For the text-containing cell, return its midpoint in [x, y] coordinate format. 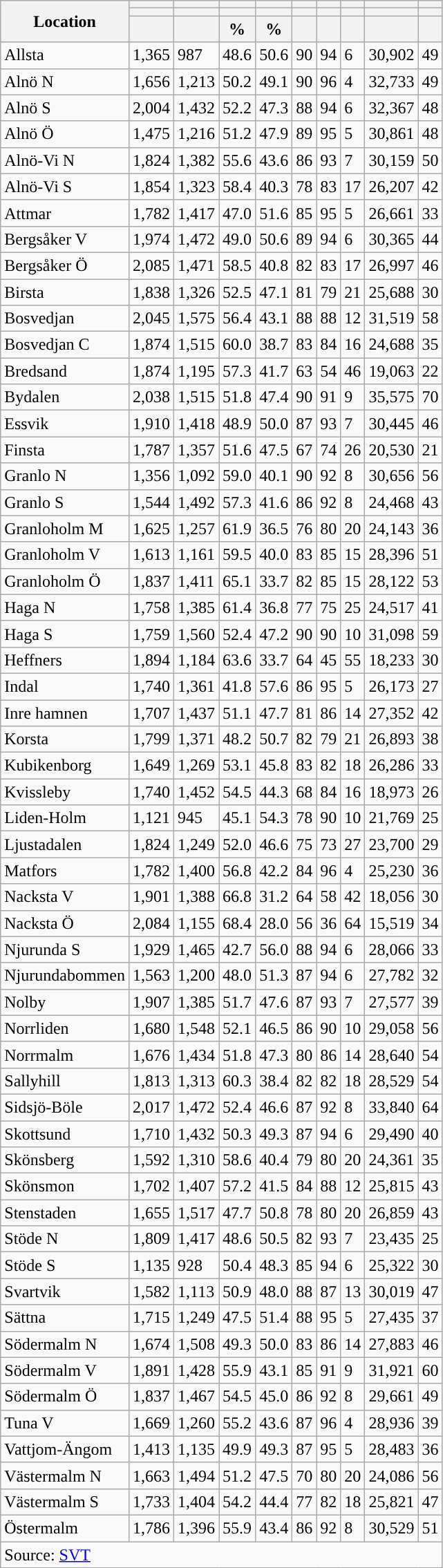
2,045 [151, 319]
1,809 [151, 1239]
76 [304, 529]
35,575 [391, 397]
Östermalm [65, 1528]
29,490 [391, 1134]
18,973 [391, 792]
27,883 [391, 1344]
Source: SVT [221, 1554]
56.4 [238, 319]
24,468 [391, 502]
Nacksta V [65, 897]
Alnö-Vi N [65, 160]
1,613 [151, 555]
1,786 [151, 1528]
Vattjom-Ängom [65, 1449]
1,357 [196, 450]
51.1 [238, 712]
38.4 [274, 1081]
Allsta [65, 55]
53.1 [238, 766]
31.2 [274, 897]
1,799 [151, 739]
928 [196, 1265]
945 [196, 818]
1,907 [151, 1002]
28,483 [391, 1449]
50.2 [238, 82]
Bydalen [65, 397]
1,407 [196, 1187]
1,715 [151, 1318]
1,260 [196, 1423]
1,161 [196, 555]
Haga N [65, 607]
26,893 [391, 739]
1,326 [196, 292]
Granloholm V [65, 555]
30,159 [391, 160]
47.2 [274, 634]
1,428 [196, 1370]
44.3 [274, 792]
1,910 [151, 424]
26,997 [391, 265]
Norrmalm [65, 1055]
Alnö N [65, 82]
22 [430, 371]
29,661 [391, 1397]
54.3 [274, 818]
Alnö S [65, 108]
30,529 [391, 1528]
1,854 [151, 187]
63.6 [238, 660]
26,859 [391, 1213]
1,649 [151, 766]
Bergsåker V [65, 239]
47.6 [274, 1002]
45.0 [274, 1397]
Location [65, 21]
15,519 [391, 923]
55.2 [238, 1423]
47.0 [238, 213]
48.3 [274, 1265]
50.8 [274, 1213]
40.4 [274, 1160]
26,286 [391, 766]
29,058 [391, 1028]
40 [430, 1134]
60 [430, 1370]
987 [196, 55]
1,388 [196, 897]
31,921 [391, 1370]
28,066 [391, 950]
67 [304, 450]
1,517 [196, 1213]
49.9 [238, 1449]
13 [352, 1292]
61.4 [238, 607]
58.6 [238, 1160]
60.3 [238, 1081]
21,769 [391, 818]
1,195 [196, 371]
40.3 [274, 187]
Stöde S [65, 1265]
52.2 [238, 108]
31,519 [391, 319]
1,113 [196, 1292]
28,122 [391, 581]
1,974 [151, 239]
26,207 [391, 187]
1,625 [151, 529]
73 [329, 844]
52.1 [238, 1028]
1,592 [151, 1160]
42.7 [238, 950]
53 [430, 581]
1,269 [196, 766]
Bredsand [65, 371]
31,098 [391, 634]
1,184 [196, 660]
2,017 [151, 1107]
1,707 [151, 712]
32,733 [391, 82]
1,452 [196, 792]
1,365 [151, 55]
38 [430, 739]
1,323 [196, 187]
58.5 [238, 265]
42.2 [274, 871]
Finsta [65, 450]
1,475 [151, 134]
Njurunda S [65, 950]
27,577 [391, 1002]
1,494 [196, 1475]
47.9 [274, 134]
1,676 [151, 1055]
40.0 [274, 555]
24,143 [391, 529]
66.8 [238, 897]
25,821 [391, 1502]
1,901 [151, 897]
1,929 [151, 950]
28,936 [391, 1423]
20,530 [391, 450]
30,656 [391, 476]
54.2 [238, 1502]
1,155 [196, 923]
32,367 [391, 108]
48.2 [238, 739]
1,787 [151, 450]
1,759 [151, 634]
1,492 [196, 502]
2,004 [151, 108]
28,640 [391, 1055]
41.5 [274, 1187]
1,733 [151, 1502]
25,322 [391, 1265]
18,056 [391, 897]
40.1 [274, 476]
25,688 [391, 292]
47.1 [274, 292]
1,465 [196, 950]
Heffners [65, 660]
Alnö-Vi S [65, 187]
Södermalm Ö [65, 1397]
Västermalm N [65, 1475]
1,710 [151, 1134]
1,508 [196, 1344]
51.3 [274, 976]
Matfors [65, 871]
1,563 [151, 976]
38.7 [274, 345]
Kvissleby [65, 792]
Södermalm V [65, 1370]
Liden-Holm [65, 818]
Bosvedjan [65, 319]
2,038 [151, 397]
1,467 [196, 1397]
19,063 [391, 371]
Sättna [65, 1318]
24,361 [391, 1160]
44.4 [274, 1502]
Södermalm N [65, 1344]
Sallyhill [65, 1081]
49.1 [274, 82]
2,084 [151, 923]
50.3 [238, 1134]
1,413 [151, 1449]
47.4 [274, 397]
45.8 [274, 766]
Sidsjö-Böle [65, 1107]
27,782 [391, 976]
25,815 [391, 1187]
57.6 [274, 686]
1,575 [196, 319]
1,669 [151, 1423]
24,086 [391, 1475]
28,396 [391, 555]
68 [304, 792]
1,310 [196, 1160]
43.4 [274, 1528]
1,396 [196, 1528]
Bosvedjan C [65, 345]
Granlo S [65, 502]
1,758 [151, 607]
32 [430, 976]
Norrliden [65, 1028]
Skottsund [65, 1134]
1,582 [151, 1292]
Indal [65, 686]
1,382 [196, 160]
1,560 [196, 634]
1,371 [196, 739]
1,257 [196, 529]
68.4 [238, 923]
41.8 [238, 686]
41.6 [274, 502]
55 [352, 660]
50 [430, 160]
1,411 [196, 581]
37 [430, 1318]
25,230 [391, 871]
50.7 [274, 739]
74 [329, 450]
46.5 [274, 1028]
Bergsåker Ö [65, 265]
1,092 [196, 476]
26,661 [391, 213]
1,656 [151, 82]
27,435 [391, 1318]
Nolby [65, 1002]
1,213 [196, 82]
1,548 [196, 1028]
Stöde N [65, 1239]
Njurundabommen [65, 976]
55.6 [238, 160]
1,680 [151, 1028]
60.0 [238, 345]
1,418 [196, 424]
1,471 [196, 265]
40.8 [274, 265]
45 [329, 660]
Korsta [65, 739]
28,529 [391, 1081]
1,200 [196, 976]
56.0 [274, 950]
36.5 [274, 529]
1,838 [151, 292]
41.7 [274, 371]
Alnö Ö [65, 134]
1,894 [151, 660]
Tuna V [65, 1423]
Granlo N [65, 476]
30,365 [391, 239]
2,085 [151, 265]
29 [430, 844]
61.9 [238, 529]
30,861 [391, 134]
26,173 [391, 686]
1,361 [196, 686]
23,435 [391, 1239]
Essvik [65, 424]
59 [430, 634]
52.5 [238, 292]
1,121 [151, 818]
56.8 [238, 871]
57.2 [238, 1187]
Granloholm M [65, 529]
Ljustadalen [65, 844]
1,702 [151, 1187]
51.7 [238, 1002]
52.0 [238, 844]
Stenstaden [65, 1213]
1,891 [151, 1370]
24,517 [391, 607]
34 [430, 923]
41 [430, 607]
1,437 [196, 712]
59.0 [238, 476]
50.5 [274, 1239]
Birsta [65, 292]
63 [304, 371]
1,544 [151, 502]
1,216 [196, 134]
Västermalm S [65, 1502]
49.0 [238, 239]
Kubikenborg [65, 766]
1,356 [151, 476]
30,019 [391, 1292]
27,352 [391, 712]
Nacksta Ö [65, 923]
51.4 [274, 1318]
1,313 [196, 1081]
Svartvik [65, 1292]
50.4 [238, 1265]
24,688 [391, 345]
36.8 [274, 607]
50.9 [238, 1292]
30,902 [391, 55]
18,233 [391, 660]
Inre hamnen [65, 712]
1,400 [196, 871]
Haga S [65, 634]
33,840 [391, 1107]
48.9 [238, 424]
28.0 [274, 923]
1,404 [196, 1502]
1,655 [151, 1213]
Skönsberg [65, 1160]
30,445 [391, 424]
65.1 [238, 581]
44 [430, 239]
1,674 [151, 1344]
59.5 [238, 555]
45.1 [238, 818]
1,663 [151, 1475]
1,434 [196, 1055]
Attmar [65, 213]
1,813 [151, 1081]
58.4 [238, 187]
Granloholm Ö [65, 581]
23,700 [391, 844]
Skönsmon [65, 1187]
